For the text-containing cell, return its midpoint in [x, y] coordinate format. 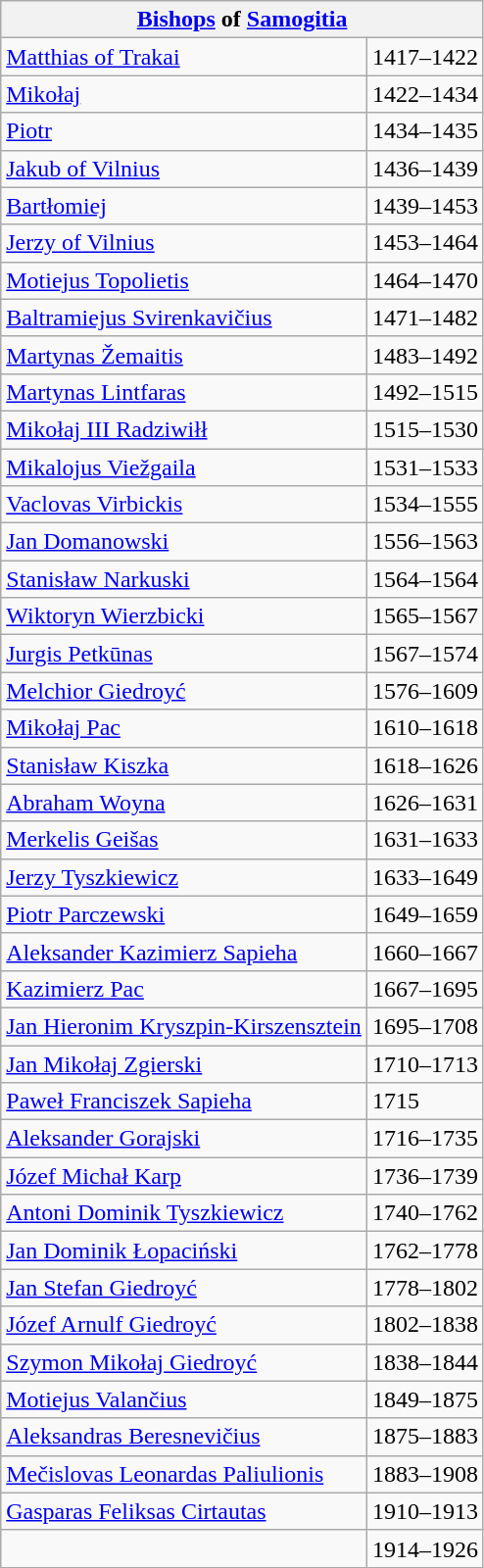
Motiejus Topolietis [184, 280]
1633–1649 [425, 877]
1910–1913 [425, 1511]
Martynas Žemaitis [184, 355]
1875–1883 [425, 1437]
1417–1422 [425, 57]
Jan Hieronim Kryszpin-Kirszensztein [184, 1026]
1436–1439 [425, 169]
1716–1735 [425, 1139]
1576–1609 [425, 691]
Mikołaj Pac [184, 728]
1534–1555 [425, 505]
1531–1533 [425, 467]
1710–1713 [425, 1063]
1740–1762 [425, 1213]
Aleksander Kazimierz Sapieha [184, 952]
1802–1838 [425, 1325]
1422–1434 [425, 94]
1778–1802 [425, 1288]
1736–1739 [425, 1176]
1483–1492 [425, 355]
Mikalojus Viežgaila [184, 467]
Baltramiejus Svirenkavičius [184, 318]
Aleksandras Beresnevičius [184, 1437]
1564–1564 [425, 579]
1660–1667 [425, 952]
1618–1626 [425, 765]
Jurgis Petkūnas [184, 654]
Bishops of Samogitia [243, 20]
Jan Dominik Łopaciński [184, 1250]
1626–1631 [425, 803]
Mikołaj III Radziwiłł [184, 429]
Józef Michał Karp [184, 1176]
Szymon Mikołaj Giedroyć [184, 1362]
1471–1482 [425, 318]
Stanisław Narkuski [184, 579]
1464–1470 [425, 280]
Matthias of Trakai [184, 57]
1492–1515 [425, 392]
1883–1908 [425, 1474]
Mikołaj [184, 94]
1631–1633 [425, 840]
1439–1453 [425, 206]
1914–1926 [425, 1548]
Mečislovas Leonardas Paliulionis [184, 1474]
1565–1567 [425, 616]
Abraham Woyna [184, 803]
1434–1435 [425, 131]
Jan Domanowski [184, 542]
1453–1464 [425, 243]
Melchior Giedroyć [184, 691]
Aleksander Gorajski [184, 1139]
Jan Mikołaj Zgierski [184, 1063]
Jerzy of Vilnius [184, 243]
1649–1659 [425, 914]
Wiktoryn Wierzbicki [184, 616]
Jakub of Vilnius [184, 169]
1762–1778 [425, 1250]
Józef Arnulf Giedroyć [184, 1325]
Jerzy Tyszkiewicz [184, 877]
Paweł Franciszek Sapieha [184, 1102]
1849–1875 [425, 1399]
Piotr [184, 131]
1556–1563 [425, 542]
1838–1844 [425, 1362]
Bartłomiej [184, 206]
Kazimierz Pac [184, 989]
Jan Stefan Giedroyć [184, 1288]
1695–1708 [425, 1026]
Martynas Lintfaras [184, 392]
Vaclovas Virbickis [184, 505]
Motiejus Valančius [184, 1399]
1610–1618 [425, 728]
Gasparas Feliksas Cirtautas [184, 1511]
1515–1530 [425, 429]
Piotr Parczewski [184, 914]
Stanisław Kiszka [184, 765]
Merkelis Geišas [184, 840]
Antoni Dominik Tyszkiewicz [184, 1213]
1567–1574 [425, 654]
1715 [425, 1102]
1667–1695 [425, 989]
